Identify which cell holds the provided text, then report its [X, Y] central coordinate. 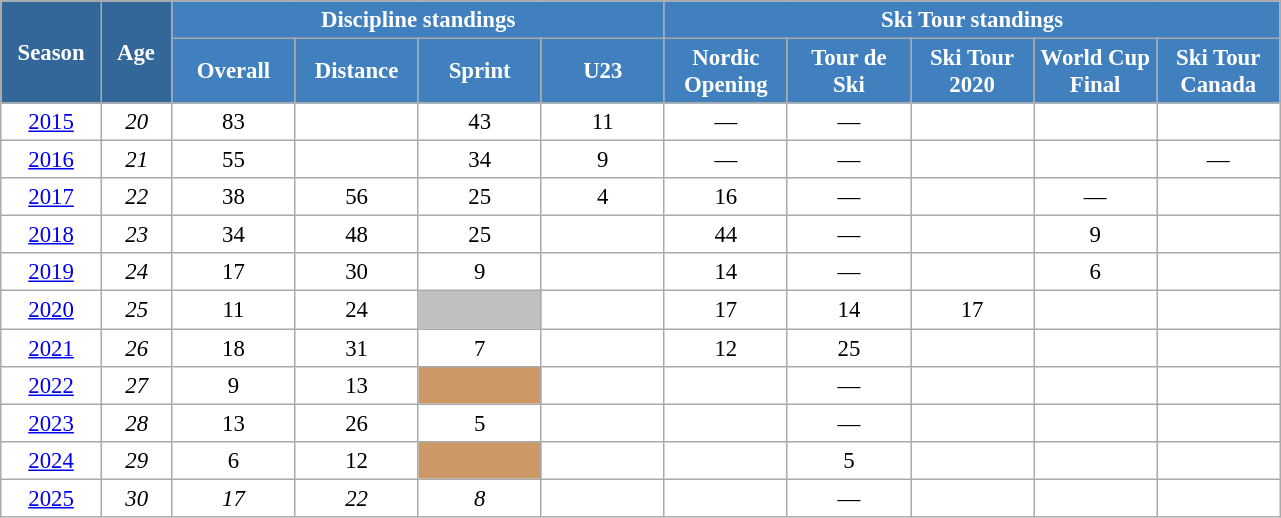
NordicOpening [726, 72]
4 [602, 197]
21 [136, 160]
43 [480, 122]
Season [52, 52]
Sprint [480, 72]
20 [136, 122]
Ski Tour2020 [972, 72]
2025 [52, 498]
2024 [52, 460]
2020 [52, 310]
Distance [356, 72]
55 [234, 160]
World CupFinal [1096, 72]
44 [726, 235]
2019 [52, 273]
16 [726, 197]
28 [136, 423]
23 [136, 235]
48 [356, 235]
56 [356, 197]
2016 [52, 160]
Ski Tour standings [972, 20]
31 [356, 348]
Overall [234, 72]
Tour deSki [848, 72]
29 [136, 460]
83 [234, 122]
Discipline standings [418, 20]
Ski TourCanada [1218, 72]
38 [234, 197]
7 [480, 348]
Age [136, 52]
2022 [52, 385]
2017 [52, 197]
2015 [52, 122]
8 [480, 498]
27 [136, 385]
18 [234, 348]
2018 [52, 235]
2021 [52, 348]
U23 [602, 72]
2023 [52, 423]
